Find where the given text appears and provide that cell's center as (x, y) coordinate. 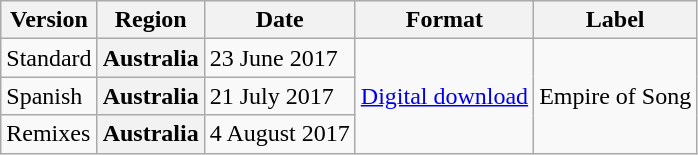
Empire of Song (616, 96)
Date (280, 20)
Region (150, 20)
Format (444, 20)
Remixes (49, 134)
Digital download (444, 96)
23 June 2017 (280, 58)
4 August 2017 (280, 134)
Label (616, 20)
Spanish (49, 96)
Version (49, 20)
21 July 2017 (280, 96)
Standard (49, 58)
